Find where the given text appears and provide that cell's center as [x, y] coordinate. 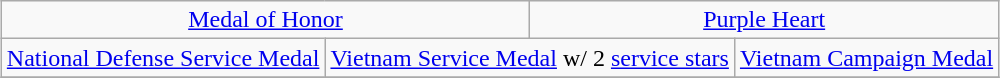
Purple Heart [764, 20]
Medal of Honor [265, 20]
National Defense Service Medal [163, 58]
Vietnam Campaign Medal [866, 58]
Vietnam Service Medal w/ 2 service stars [530, 58]
